Return (x, y) of the center of cell containing provided text 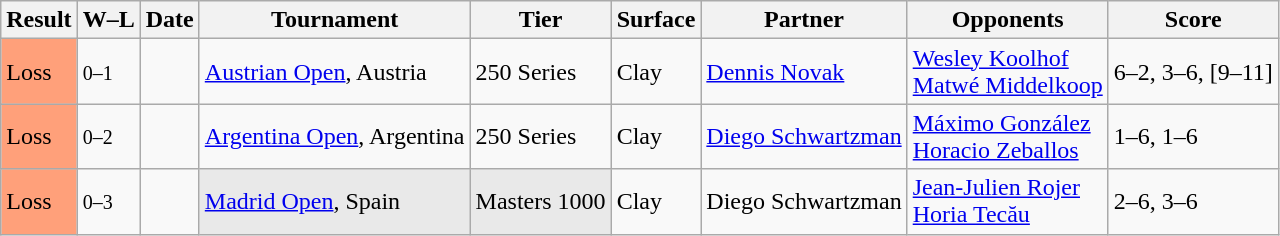
0–2 (108, 136)
1–6, 1–6 (1193, 136)
Surface (656, 20)
Score (1193, 20)
Máximo González Horacio Zeballos (1008, 136)
6–2, 3–6, [9–11] (1193, 72)
Dennis Novak (804, 72)
Date (170, 20)
Opponents (1008, 20)
Wesley Koolhof Matwé Middelkoop (1008, 72)
0–1 (108, 72)
Tournament (334, 20)
0–3 (108, 202)
Argentina Open, Argentina (334, 136)
W–L (108, 20)
Jean-Julien Rojer Horia Tecău (1008, 202)
Result (39, 20)
Tier (540, 20)
Madrid Open, Spain (334, 202)
2–6, 3–6 (1193, 202)
Partner (804, 20)
Masters 1000 (540, 202)
Austrian Open, Austria (334, 72)
